Identify which cell holds the provided text, then report its [X, Y] central coordinate. 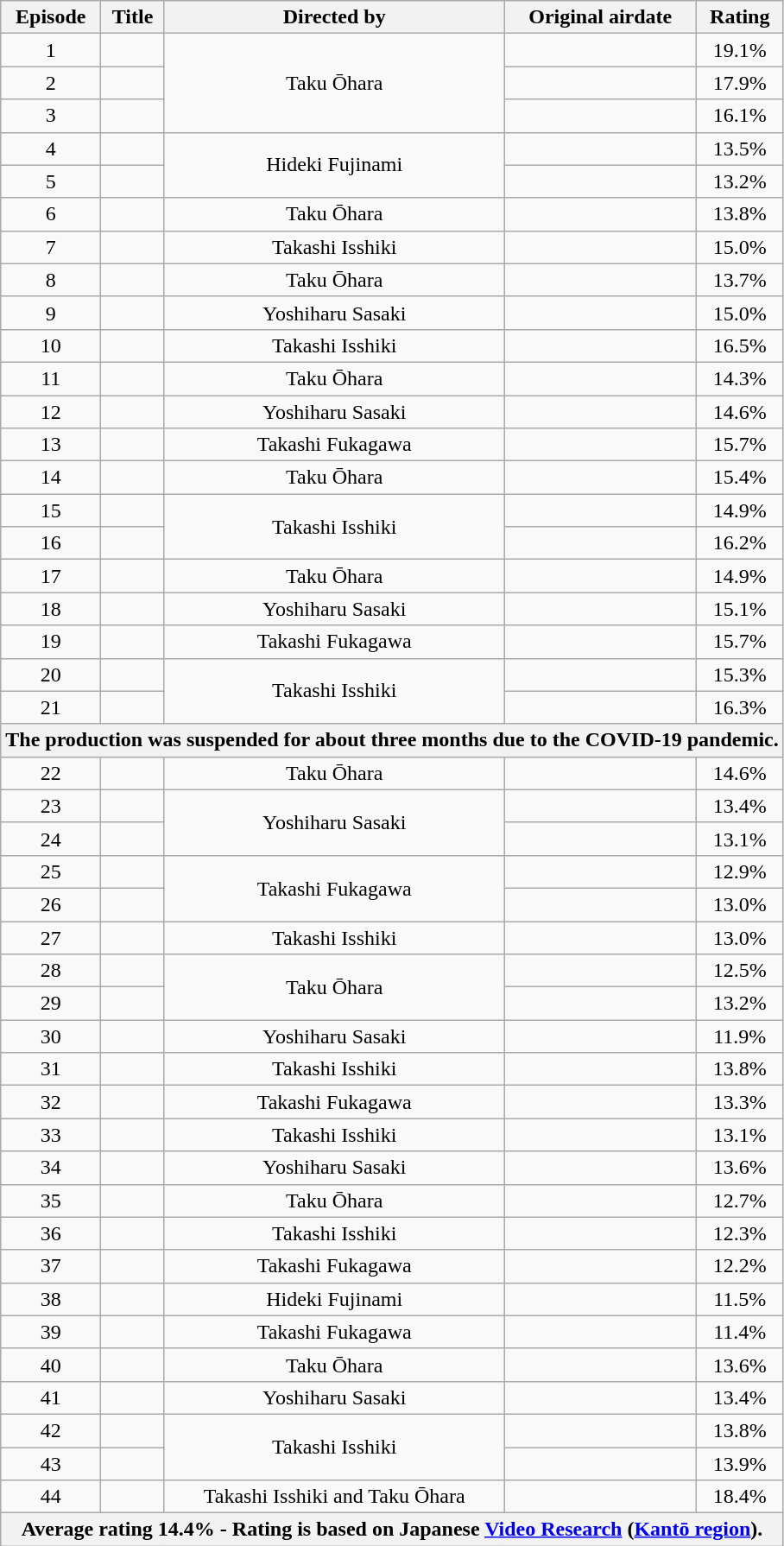
15 [51, 510]
14 [51, 478]
Title [133, 17]
34 [51, 1168]
26 [51, 904]
15.1% [739, 609]
14.3% [739, 378]
39 [51, 1332]
28 [51, 971]
42 [51, 1430]
15.3% [739, 675]
31 [51, 1069]
22 [51, 773]
32 [51, 1102]
36 [51, 1233]
Original airdate [600, 17]
4 [51, 149]
21 [51, 707]
19.1% [739, 50]
12.2% [739, 1266]
16 [51, 543]
16.5% [739, 345]
10 [51, 345]
Directed by [334, 17]
40 [51, 1365]
Rating [739, 17]
35 [51, 1201]
27 [51, 937]
12 [51, 412]
Average rating 14.4% - Rating is based on Japanese Video Research (Kantō region). [392, 1530]
The production was suspended for about three months due to the COVID-19 pandemic. [392, 740]
13.5% [739, 149]
1 [51, 50]
11.5% [739, 1299]
13.3% [739, 1102]
37 [51, 1266]
30 [51, 1036]
2 [51, 83]
Episode [51, 17]
18.4% [739, 1497]
7 [51, 247]
16.2% [739, 543]
6 [51, 214]
44 [51, 1497]
17 [51, 576]
15.4% [739, 478]
16.3% [739, 707]
3 [51, 116]
18 [51, 609]
12.5% [739, 971]
38 [51, 1299]
41 [51, 1397]
13.9% [739, 1464]
17.9% [739, 83]
43 [51, 1464]
19 [51, 642]
20 [51, 675]
24 [51, 839]
13.7% [739, 280]
8 [51, 280]
11.9% [739, 1036]
25 [51, 871]
Takashi Isshiki and Taku Ōhara [334, 1497]
5 [51, 181]
23 [51, 806]
33 [51, 1135]
29 [51, 1004]
12.7% [739, 1201]
9 [51, 313]
12.3% [739, 1233]
16.1% [739, 116]
12.9% [739, 871]
11.4% [739, 1332]
13 [51, 445]
11 [51, 378]
